Output the [X, Y] coordinate of the center of the cell containing the given text.  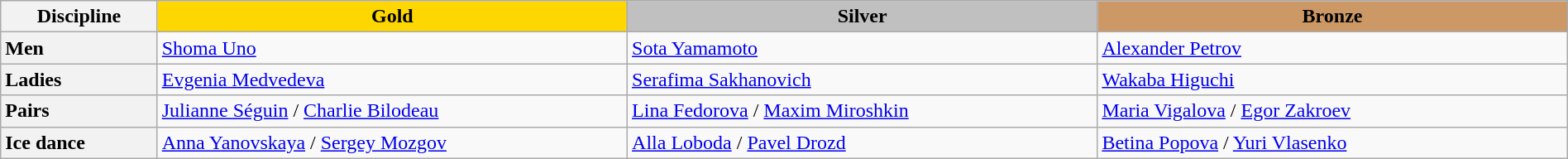
Lina Fedorova / Maxim Miroshkin [863, 111]
Alla Loboda / Pavel Drozd [863, 142]
Evgenia Medvedeva [392, 79]
Betina Popova / Yuri Vlasenko [1332, 142]
Alexander Petrov [1332, 48]
Serafima Sakhanovich [863, 79]
Silver [863, 17]
Ice dance [79, 142]
Discipline [79, 17]
Ladies [79, 79]
Gold [392, 17]
Anna Yanovskaya / Sergey Mozgov [392, 142]
Men [79, 48]
Shoma Uno [392, 48]
Pairs [79, 111]
Julianne Séguin / Charlie Bilodeau [392, 111]
Bronze [1332, 17]
Sota Yamamoto [863, 48]
Maria Vigalova / Egor Zakroev [1332, 111]
Wakaba Higuchi [1332, 79]
